Scan for the cell matching the given text and deliver its [X, Y] coordinate at center. 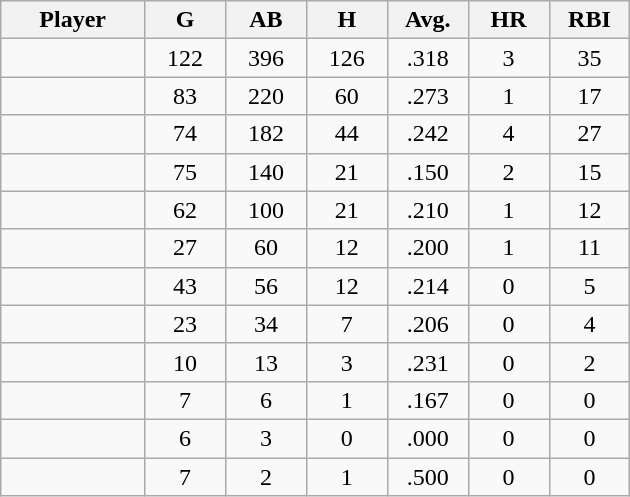
56 [266, 286]
100 [266, 210]
11 [590, 248]
23 [186, 324]
10 [186, 362]
Player [73, 20]
.000 [428, 438]
.150 [428, 172]
15 [590, 172]
35 [590, 58]
.206 [428, 324]
74 [186, 134]
122 [186, 58]
62 [186, 210]
G [186, 20]
43 [186, 286]
.500 [428, 477]
5 [590, 286]
Avg. [428, 20]
34 [266, 324]
.200 [428, 248]
.242 [428, 134]
140 [266, 172]
AB [266, 20]
396 [266, 58]
220 [266, 96]
83 [186, 96]
.273 [428, 96]
13 [266, 362]
.214 [428, 286]
.318 [428, 58]
.231 [428, 362]
75 [186, 172]
RBI [590, 20]
44 [346, 134]
126 [346, 58]
H [346, 20]
182 [266, 134]
.167 [428, 400]
17 [590, 96]
HR [508, 20]
.210 [428, 210]
